For the text-containing cell, return its midpoint in (x, y) coordinate format. 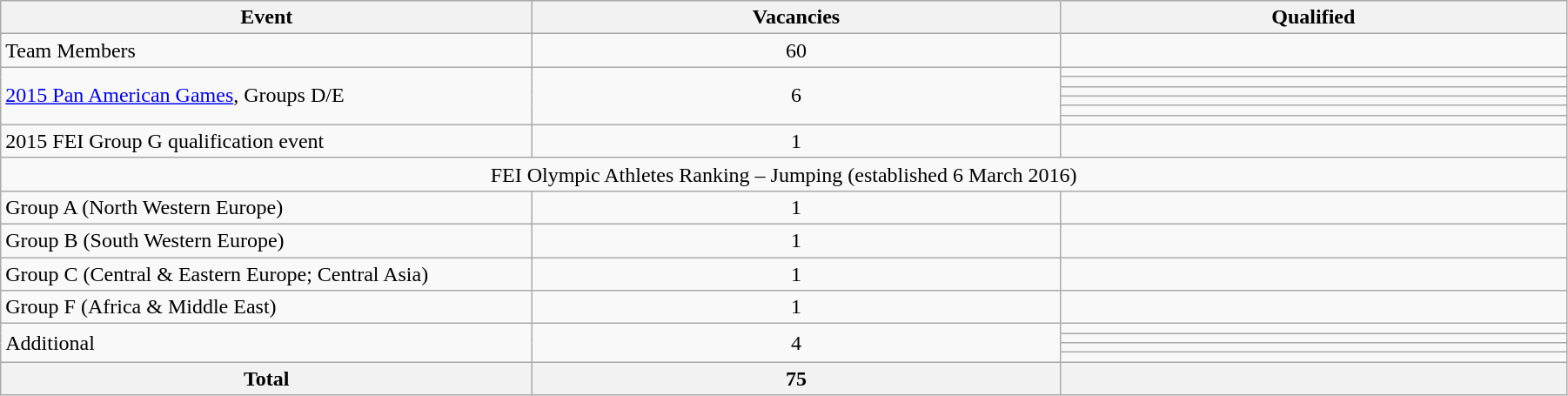
6 (796, 96)
2015 Pan American Games, Groups D/E (266, 96)
FEI Olympic Athletes Ranking – Jumping (established 6 March 2016) (784, 174)
4 (796, 343)
Group A (North Western Europe) (266, 207)
75 (796, 379)
Group C (Central & Eastern Europe; Central Asia) (266, 274)
Total (266, 379)
Vacancies (796, 17)
Team Members (266, 50)
Additional (266, 343)
Group F (Africa & Middle East) (266, 307)
Event (266, 17)
2015 FEI Group G qualification event (266, 141)
Qualified (1313, 17)
60 (796, 50)
Group B (South Western Europe) (266, 240)
